Search for the cell housing the specified text and yield its [X, Y] center coordinate. 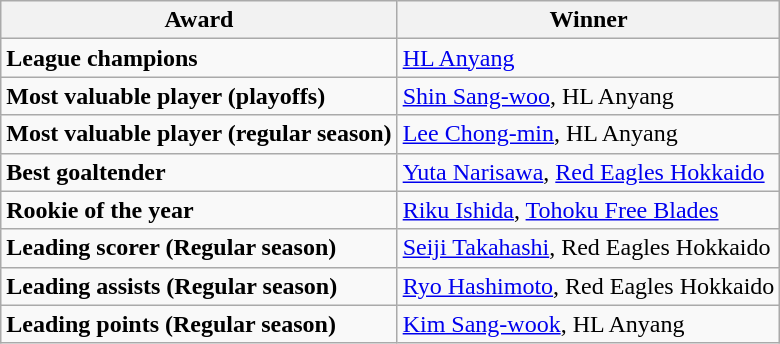
Kim Sang-wook, HL Anyang [588, 324]
Yuta Narisawa, Red Eagles Hokkaido [588, 172]
Leading assists (Regular season) [199, 286]
Leading points (Regular season) [199, 324]
Riku Ishida, Tohoku Free Blades [588, 210]
Leading scorer (Regular season) [199, 248]
HL Anyang [588, 58]
Award [199, 20]
Lee Chong-min, HL Anyang [588, 134]
Seiji Takahashi, Red Eagles Hokkaido [588, 248]
Rookie of the year [199, 210]
Most valuable player (playoffs) [199, 96]
Shin Sang-woo, HL Anyang [588, 96]
League champions [199, 58]
Winner [588, 20]
Best goaltender [199, 172]
Ryo Hashimoto, Red Eagles Hokkaido [588, 286]
Most valuable player (regular season) [199, 134]
